Detect which cell encompasses the target text, then output its [x, y] center coordinate. 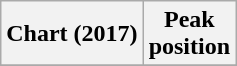
Peakposition [189, 34]
Chart (2017) [72, 34]
